From the cell containing the given text, extract its center point as (x, y) coordinate. 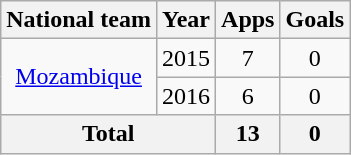
2015 (186, 58)
6 (248, 96)
Apps (248, 20)
7 (248, 58)
National team (79, 20)
Goals (315, 20)
Mozambique (79, 77)
2016 (186, 96)
Year (186, 20)
13 (248, 134)
Total (108, 134)
